From the cell containing the given text, extract its center point as [x, y] coordinate. 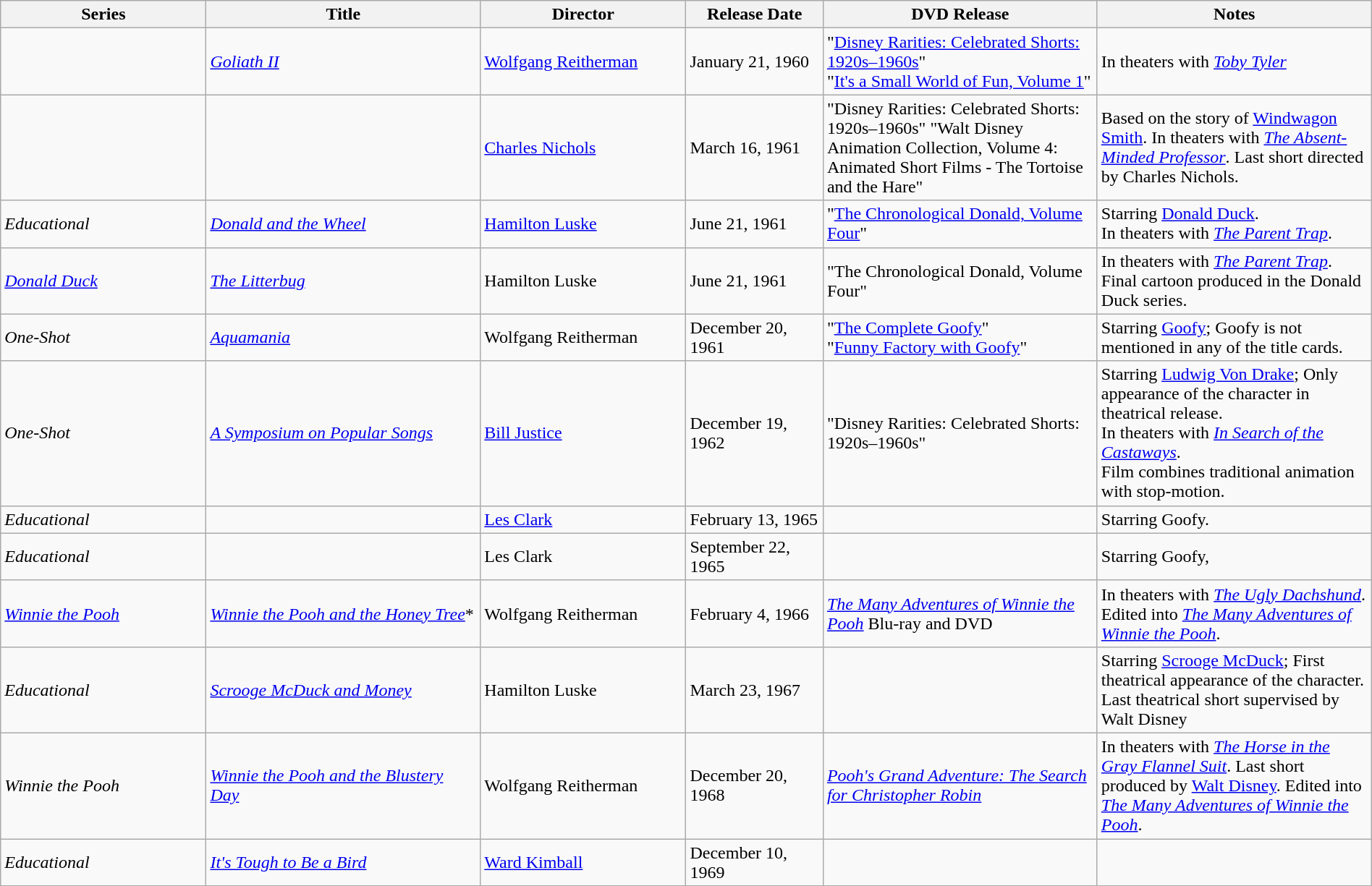
Release Date [754, 14]
Donald Duck [103, 281]
December 10, 1969 [754, 862]
In theaters with The Parent Trap. Final cartoon produced in the Donald Duck series. [1235, 281]
"The Complete Goofy" "Funny Factory with Goofy" [960, 337]
Goliath II [343, 61]
In theaters with Toby Tyler [1235, 61]
Title [343, 14]
February 13, 1965 [754, 519]
Starring Donald Duck.In theaters with The Parent Trap. [1235, 224]
Based on the story of Windwagon Smith. In theaters with The Absent-Minded Professor. Last short directed by Charles Nichols. [1235, 148]
"Disney Rarities: Celebrated Shorts: 1920s–1960s" "Walt Disney Animation Collection, Volume 4: Animated Short Films - The Tortoise and the Hare" [960, 148]
Winnie the Pooh and the Honey Tree* [343, 613]
Winnie the Pooh and the Blustery Day [343, 785]
It's Tough to Be a Bird [343, 862]
Ward Kimball [583, 862]
A Symposium on Popular Songs [343, 433]
Series [103, 14]
Charles Nichols [583, 148]
DVD Release [960, 14]
In theaters with The Horse in the Gray Flannel Suit. Last short produced by Walt Disney. Edited into The Many Adventures of Winnie the Pooh. [1235, 785]
"Disney Rarities: Celebrated Shorts: 1920s–1960s" "It's a Small World of Fun, Volume 1" [960, 61]
December 20, 1961 [754, 337]
Donald and the Wheel [343, 224]
Starring Goofy, [1235, 557]
January 21, 1960 [754, 61]
Starring Goofy; Goofy is not mentioned in any of the title cards. [1235, 337]
Starring Goofy. [1235, 519]
In theaters with The Ugly Dachshund. Edited into The Many Adventures of Winnie the Pooh. [1235, 613]
Starring Scrooge McDuck; First theatrical appearance of the character.Last theatrical short supervised by Walt Disney [1235, 690]
The Many Adventures of Winnie the Pooh Blu-ray and DVD [960, 613]
February 4, 1966 [754, 613]
December 20, 1968 [754, 785]
The Litterbug [343, 281]
September 22, 1965 [754, 557]
March 23, 1967 [754, 690]
Director [583, 14]
December 19, 1962 [754, 433]
Pooh's Grand Adventure: The Search for Christopher Robin [960, 785]
Notes [1235, 14]
Scrooge McDuck and Money [343, 690]
March 16, 1961 [754, 148]
Bill Justice [583, 433]
Aquamania [343, 337]
"Disney Rarities: Celebrated Shorts: 1920s–1960s" [960, 433]
